Capture the cell that displays the provided text and extract its [x, y] central coordinate. 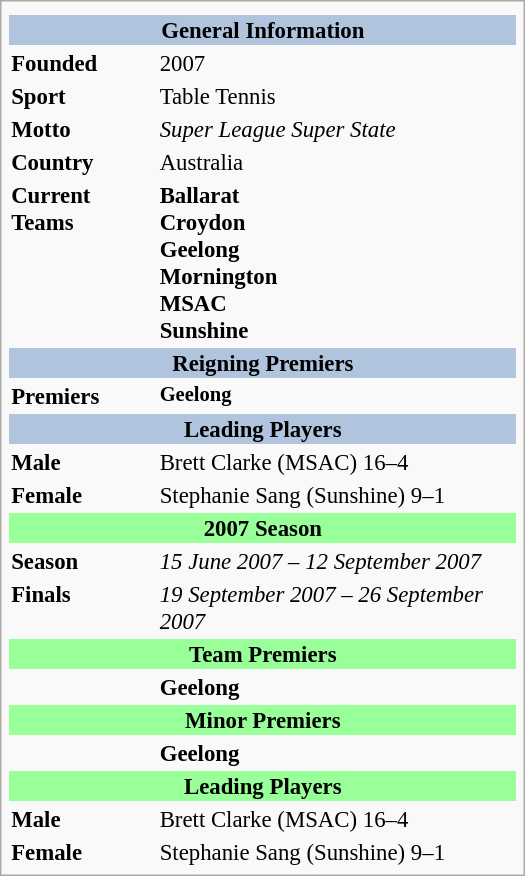
19 September 2007 – 26 September 2007 [337, 608]
2007 Season [263, 528]
15 June 2007 – 12 September 2007 [337, 561]
Motto [83, 129]
Super League Super State [337, 129]
Reigning Premiers [263, 363]
2007 [337, 63]
BallaratCroydonGeelongMorningtonMSACSunshine [337, 262]
Founded [83, 63]
General Information [263, 30]
Sport [83, 96]
Country [83, 162]
Australia [337, 162]
Current Teams [83, 262]
Season [83, 561]
Minor Premiers [263, 720]
Team Premiers [263, 654]
Finals [83, 608]
Premiers [83, 396]
Table Tennis [337, 96]
